Return the [x, y] coordinate for the center point of the cell that contains the specified text.  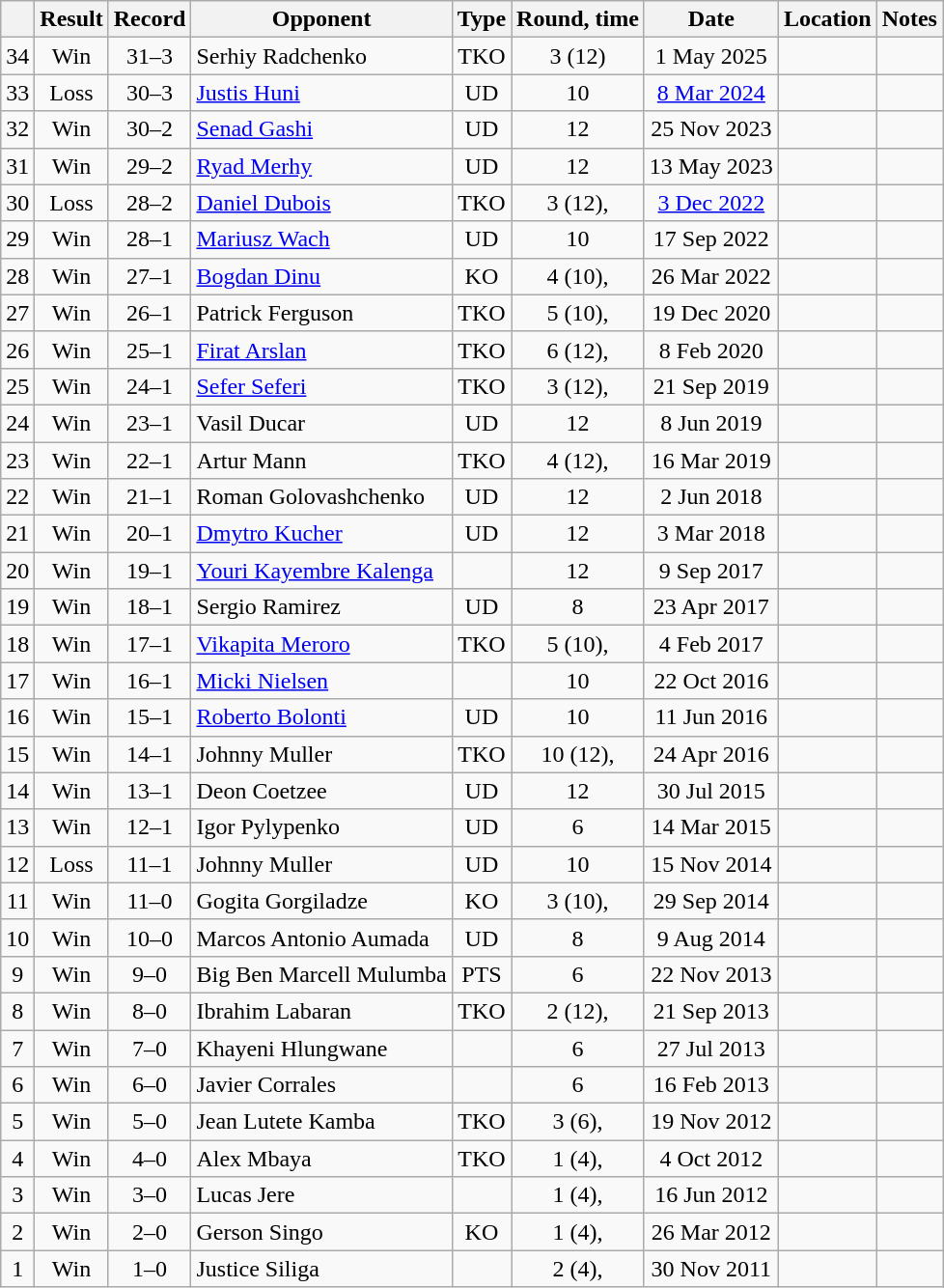
14 [17, 791]
2 (12), [578, 1011]
28–1 [150, 239]
10–0 [150, 938]
22 Oct 2016 [710, 681]
Location [827, 19]
16–1 [150, 681]
30 [17, 203]
19 [17, 607]
23 [17, 461]
Javier Corrales [321, 1085]
20–1 [150, 534]
21 [17, 534]
Roman Golovashchenko [321, 497]
26 [17, 350]
3 [17, 1195]
Sergio Ramirez [321, 607]
28 [17, 276]
3 (12) [578, 56]
Notes [909, 19]
Result [71, 19]
3 Dec 2022 [710, 203]
18 [17, 644]
Justice Siliga [321, 1269]
29–2 [150, 166]
Bogdan Dinu [321, 276]
Big Ben Marcell Mulumba [321, 974]
7 [17, 1048]
Ryad Merhy [321, 166]
25 [17, 386]
Igor Pylypenko [321, 827]
Jean Lutete Kamba [321, 1122]
25 Nov 2023 [710, 129]
11–1 [150, 864]
Khayeni Hlungwane [321, 1048]
Deon Coetzee [321, 791]
8 Feb 2020 [710, 350]
4 Feb 2017 [710, 644]
Youri Kayembre Kalenga [321, 571]
17 [17, 681]
30 Nov 2011 [710, 1269]
27 [17, 313]
1 [17, 1269]
Justis Huni [321, 93]
5 [17, 1122]
12–1 [150, 827]
30–3 [150, 93]
9 Sep 2017 [710, 571]
Round, time [578, 19]
26 Mar 2012 [710, 1232]
29 [17, 239]
26–1 [150, 313]
Record [150, 19]
2 Jun 2018 [710, 497]
1–0 [150, 1269]
Firat Arslan [321, 350]
11–0 [150, 901]
Senad Gashi [321, 129]
16 Mar 2019 [710, 461]
22 Nov 2013 [710, 974]
21–1 [150, 497]
26 Mar 2022 [710, 276]
19 Dec 2020 [710, 313]
34 [17, 56]
3–0 [150, 1195]
2 (4), [578, 1269]
30 Jul 2015 [710, 791]
Mariusz Wach [321, 239]
27 Jul 2013 [710, 1048]
7–0 [150, 1048]
29 Sep 2014 [710, 901]
23–1 [150, 423]
Gogita Gorgiladze [321, 901]
2–0 [150, 1232]
Dmytro Kucher [321, 534]
13–1 [150, 791]
4 Oct 2012 [710, 1159]
2 [17, 1232]
1 May 2025 [710, 56]
19–1 [150, 571]
9 Aug 2014 [710, 938]
10 (12), [578, 754]
Ibrahim Labaran [321, 1011]
4–0 [150, 1159]
31–3 [150, 56]
17 Sep 2022 [710, 239]
14 Mar 2015 [710, 827]
6 (12), [578, 350]
33 [17, 93]
Artur Mann [321, 461]
17–1 [150, 644]
Micki Nielsen [321, 681]
16 Feb 2013 [710, 1085]
3 Mar 2018 [710, 534]
16 [17, 717]
Date [710, 19]
15 Nov 2014 [710, 864]
5–0 [150, 1122]
19 Nov 2012 [710, 1122]
20 [17, 571]
8–0 [150, 1011]
15 [17, 754]
Lucas Jere [321, 1195]
11 [17, 901]
13 May 2023 [710, 166]
Serhiy Radchenko [321, 56]
32 [17, 129]
13 [17, 827]
16 Jun 2012 [710, 1195]
Daniel Dubois [321, 203]
Type [481, 19]
PTS [481, 974]
9–0 [150, 974]
Gerson Singo [321, 1232]
Patrick Ferguson [321, 313]
Alex Mbaya [321, 1159]
Vasil Ducar [321, 423]
4 [17, 1159]
23 Apr 2017 [710, 607]
3 (10), [578, 901]
Opponent [321, 19]
30–2 [150, 129]
21 Sep 2019 [710, 386]
22–1 [150, 461]
4 (12), [578, 461]
8 Jun 2019 [710, 423]
31 [17, 166]
28–2 [150, 203]
Marcos Antonio Aumada [321, 938]
18–1 [150, 607]
25–1 [150, 350]
24 Apr 2016 [710, 754]
Sefer Seferi [321, 386]
6–0 [150, 1085]
15–1 [150, 717]
24–1 [150, 386]
Vikapita Meroro [321, 644]
22 [17, 497]
9 [17, 974]
24 [17, 423]
27–1 [150, 276]
Roberto Bolonti [321, 717]
8 Mar 2024 [710, 93]
4 (10), [578, 276]
11 Jun 2016 [710, 717]
14–1 [150, 754]
3 (6), [578, 1122]
21 Sep 2013 [710, 1011]
